Determine the (X, Y) coordinate at the center of the cell enclosing the given text.  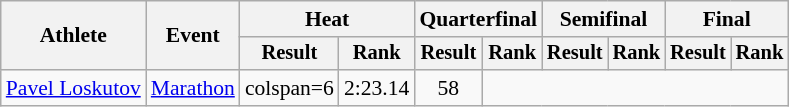
Quarterfinal (478, 19)
2:23.14 (376, 88)
Semifinal (604, 19)
colspan=6 (290, 88)
Pavel Loskutov (74, 88)
Marathon (193, 88)
58 (448, 88)
Final (726, 19)
Event (193, 36)
Heat (328, 19)
Athlete (74, 36)
